Provide the (x, y) coordinate of the cell's center where the given text is located.  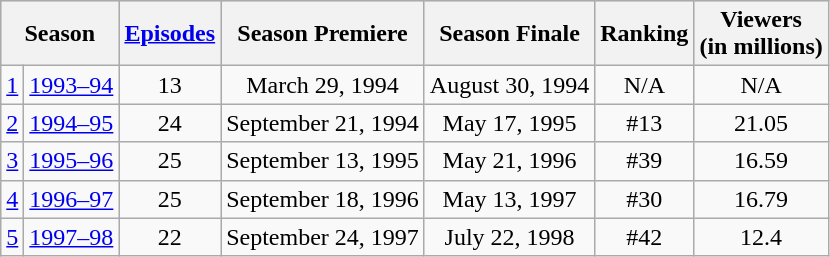
September 24, 1997 (323, 237)
May 21, 1996 (509, 161)
13 (170, 85)
Season (60, 34)
March 29, 1994 (323, 85)
1993–94 (72, 85)
#30 (644, 199)
September 13, 1995 (323, 161)
5 (12, 237)
Viewers(in millions) (761, 34)
1 (12, 85)
4 (12, 199)
July 22, 1998 (509, 237)
September 18, 1996 (323, 199)
1995–96 (72, 161)
#39 (644, 161)
16.59 (761, 161)
Ranking (644, 34)
2 (12, 123)
22 (170, 237)
Episodes (170, 34)
24 (170, 123)
May 13, 1997 (509, 199)
August 30, 1994 (509, 85)
1996–97 (72, 199)
Season Premiere (323, 34)
#13 (644, 123)
#42 (644, 237)
1994–95 (72, 123)
3 (12, 161)
16.79 (761, 199)
May 17, 1995 (509, 123)
1997–98 (72, 237)
Season Finale (509, 34)
21.05 (761, 123)
September 21, 1994 (323, 123)
12.4 (761, 237)
